Locate the cell with the specified text and output its (X, Y) center coordinate. 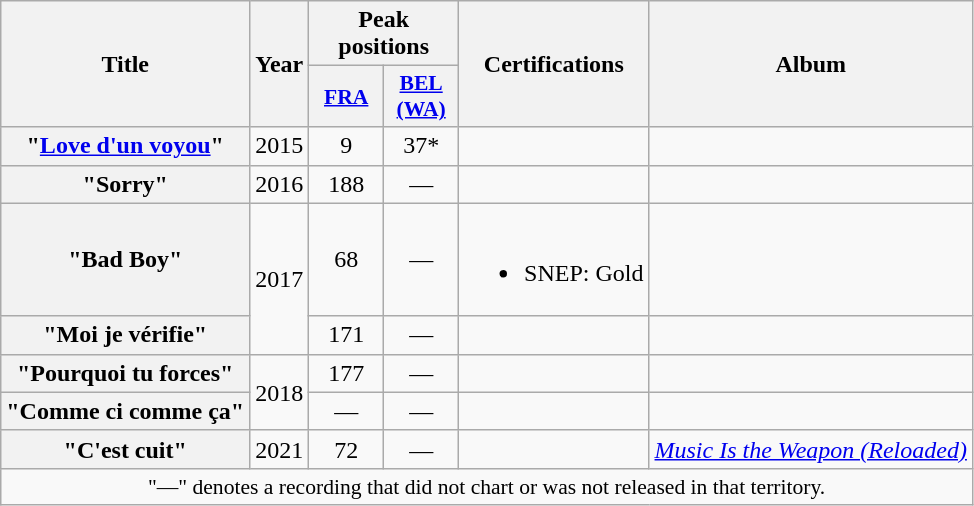
72 (346, 449)
68 (346, 260)
Peak positions (384, 34)
"Pourquoi tu forces" (126, 373)
188 (346, 184)
"Love d'un voyou" (126, 146)
Music Is the Weapon (Reloaded) (810, 449)
Album (810, 64)
9 (346, 146)
177 (346, 373)
2016 (280, 184)
"Comme ci comme ça" (126, 411)
"Moi je vérifie" (126, 335)
Certifications (554, 64)
2018 (280, 392)
"—" denotes a recording that did not chart or was not released in that territory. (487, 486)
"Bad Boy" (126, 260)
2015 (280, 146)
"C'est cuit" (126, 449)
2017 (280, 278)
BEL(WA) (422, 96)
"Sorry" (126, 184)
Year (280, 64)
FRA (346, 96)
SNEP: Gold (554, 260)
2021 (280, 449)
37* (422, 146)
Title (126, 64)
171 (346, 335)
